Search for the cell housing the specified text and yield its (X, Y) center coordinate. 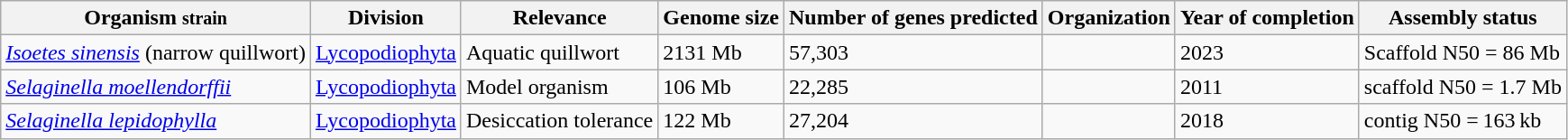
2023 (1267, 52)
22,285 (912, 87)
scaffold N50 = 1.7 Mb (1463, 87)
Scaffold N50 = 86 Mb (1463, 52)
2131 Mb (721, 52)
2018 (1267, 121)
Model organism (559, 87)
2011 (1267, 87)
Organization (1109, 18)
Selaginella lepidophylla (156, 121)
Organism strain (156, 18)
106 Mb (721, 87)
Year of completion (1267, 18)
Selaginella moellendorffii (156, 87)
Number of genes predicted (912, 18)
27,204 (912, 121)
Isoetes sinensis (narrow quillwort) (156, 52)
Relevance (559, 18)
contig N50 = 163 kb (1463, 121)
122 Mb (721, 121)
Division (386, 18)
57,303 (912, 52)
Assembly status (1463, 18)
Genome size (721, 18)
Desiccation tolerance (559, 121)
Aquatic quillwort (559, 52)
